Output the [X, Y] coordinate of the center of the cell containing the given text.  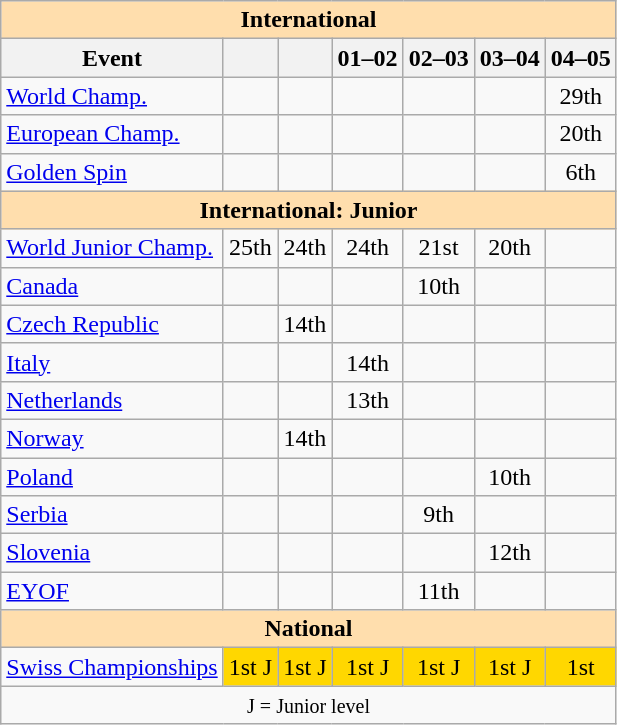
21st [438, 248]
02–03 [438, 58]
12th [510, 553]
9th [438, 515]
J = Junior level [309, 705]
03–04 [510, 58]
04–05 [580, 58]
European Champ. [112, 134]
International [309, 20]
01–02 [368, 58]
25th [250, 248]
6th [580, 172]
Golden Spin [112, 172]
EYOF [112, 591]
Norway [112, 438]
World Junior Champ. [112, 248]
Czech Republic [112, 324]
Slovenia [112, 553]
29th [580, 96]
Canada [112, 286]
Netherlands [112, 400]
Event [112, 58]
International: Junior [309, 210]
1st [580, 667]
Serbia [112, 515]
13th [368, 400]
Poland [112, 477]
National [309, 629]
Swiss Championships [112, 667]
World Champ. [112, 96]
Italy [112, 362]
11th [438, 591]
